Find where the given text appears and provide that cell's center as [x, y] coordinate. 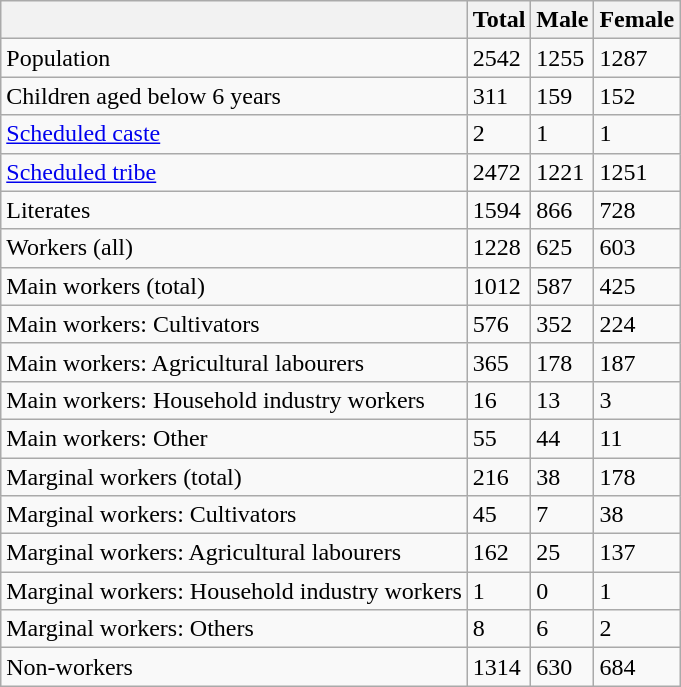
Non-workers [234, 667]
1012 [499, 286]
Scheduled caste [234, 134]
425 [637, 286]
311 [499, 96]
2542 [499, 58]
152 [637, 96]
224 [637, 324]
1314 [499, 667]
0 [562, 591]
1228 [499, 248]
576 [499, 324]
Population [234, 58]
Main workers: Other [234, 438]
630 [562, 667]
Marginal workers: Cultivators [234, 515]
55 [499, 438]
8 [499, 629]
187 [637, 362]
11 [637, 438]
Male [562, 20]
Children aged below 6 years [234, 96]
1221 [562, 172]
7 [562, 515]
866 [562, 210]
45 [499, 515]
728 [637, 210]
Total [499, 20]
Main workers: Household industry workers [234, 400]
25 [562, 553]
1255 [562, 58]
Main workers (total) [234, 286]
365 [499, 362]
Main workers: Cultivators [234, 324]
3 [637, 400]
Workers (all) [234, 248]
13 [562, 400]
1287 [637, 58]
1594 [499, 210]
603 [637, 248]
625 [562, 248]
684 [637, 667]
Marginal workers (total) [234, 477]
44 [562, 438]
Scheduled tribe [234, 172]
162 [499, 553]
159 [562, 96]
216 [499, 477]
Marginal workers: Agricultural labourers [234, 553]
2472 [499, 172]
Marginal workers: Household industry workers [234, 591]
16 [499, 400]
1251 [637, 172]
6 [562, 629]
Literates [234, 210]
Female [637, 20]
587 [562, 286]
Main workers: Agricultural labourers [234, 362]
Marginal workers: Others [234, 629]
352 [562, 324]
137 [637, 553]
